Return the (X, Y) coordinate for the center point of the cell that contains the specified text.  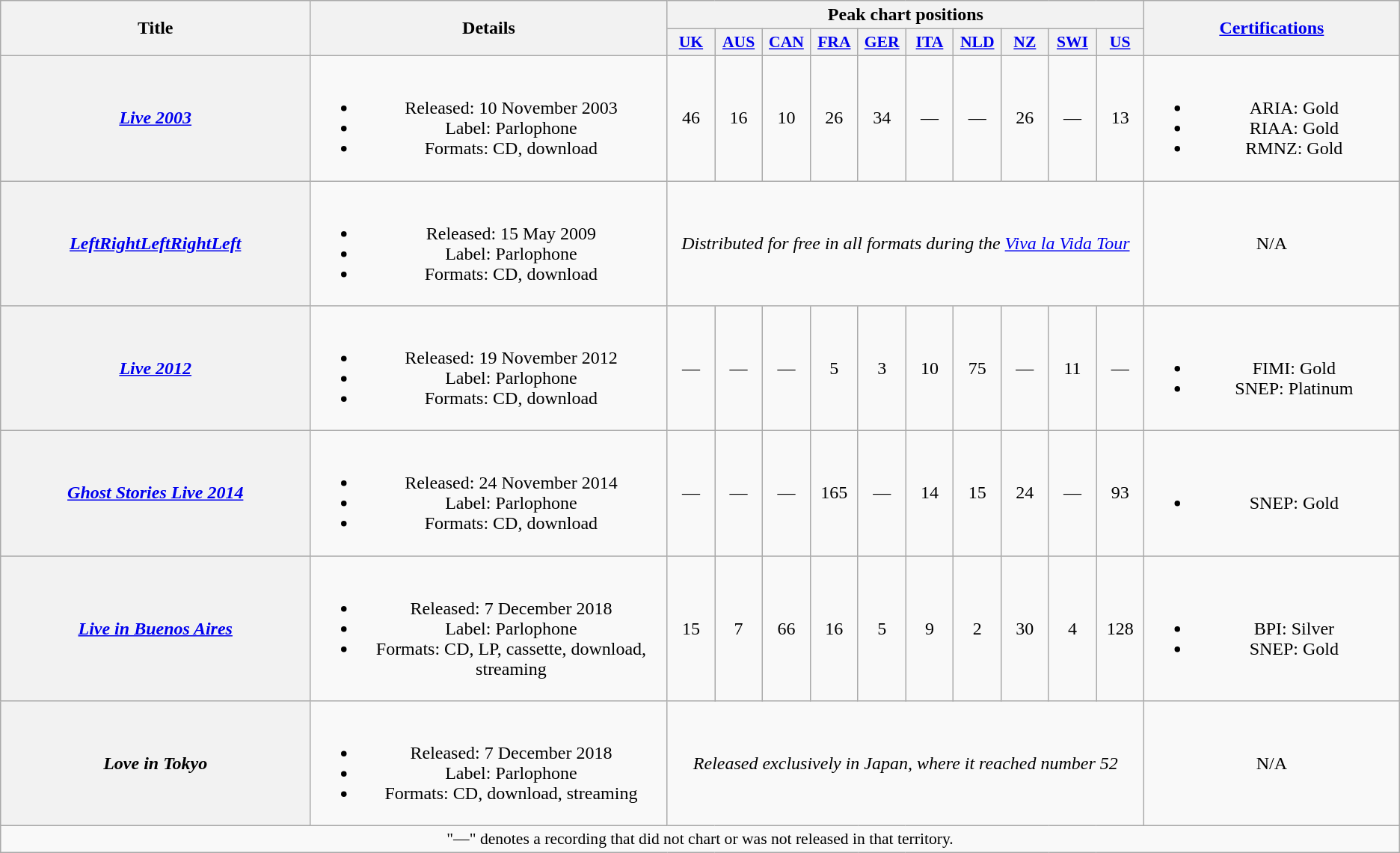
NZ (1025, 43)
SWI (1072, 43)
11 (1072, 368)
14 (930, 494)
3 (882, 368)
30 (1025, 629)
9 (930, 629)
CAN (786, 43)
Released: 7 December 2018Label: ParlophoneFormats: CD, download, streaming (489, 763)
75 (977, 368)
46 (691, 118)
Released exclusively in Japan, where it reached number 52 (905, 763)
BPI: SilverSNEP: Gold (1271, 629)
US (1120, 43)
Love in Tokyo (156, 763)
FIMI: GoldSNEP: Platinum (1271, 368)
UK (691, 43)
24 (1025, 494)
Ghost Stories Live 2014 (156, 494)
Released: 10 November 2003Label: ParlophoneFormats: CD, download (489, 118)
AUS (739, 43)
Released: 7 December 2018Label: ParlophoneFormats: CD, LP, cassette, download, streaming (489, 629)
Distributed for free in all formats during the Viva la Vida Tour (905, 244)
2 (977, 629)
93 (1120, 494)
13 (1120, 118)
Title (156, 28)
LeftRightLeftRightLeft (156, 244)
34 (882, 118)
4 (1072, 629)
FRA (834, 43)
Live 2012 (156, 368)
ARIA: GoldRIAA: GoldRMNZ: Gold (1271, 118)
128 (1120, 629)
Live 2003 (156, 118)
Details (489, 28)
165 (834, 494)
Released: 15 May 2009Label: ParlophoneFormats: CD, download (489, 244)
Certifications (1271, 28)
Released: 24 November 2014Label: ParlophoneFormats: CD, download (489, 494)
Peak chart positions (905, 15)
NLD (977, 43)
"—" denotes a recording that did not chart or was not released in that territory. (700, 840)
Live in Buenos Aires (156, 629)
ITA (930, 43)
GER (882, 43)
SNEP: Gold (1271, 494)
Released: 19 November 2012Label: ParlophoneFormats: CD, download (489, 368)
7 (739, 629)
66 (786, 629)
